Locate the cell with the specified text and output its [x, y] center coordinate. 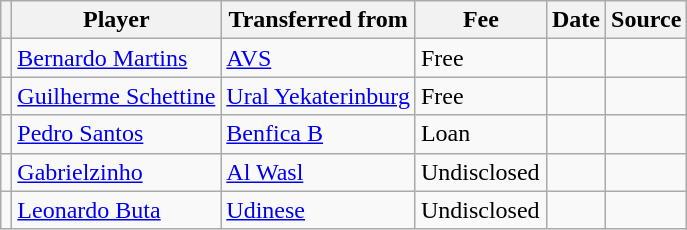
Guilherme Schettine [116, 96]
Source [646, 20]
Al Wasl [318, 172]
Ural Yekaterinburg [318, 96]
Leonardo Buta [116, 210]
Transferred from [318, 20]
Gabrielzinho [116, 172]
Udinese [318, 210]
Fee [480, 20]
Pedro Santos [116, 134]
Date [576, 20]
Benfica B [318, 134]
Player [116, 20]
Bernardo Martins [116, 58]
Loan [480, 134]
AVS [318, 58]
